Return (X, Y) of the center of cell containing provided text 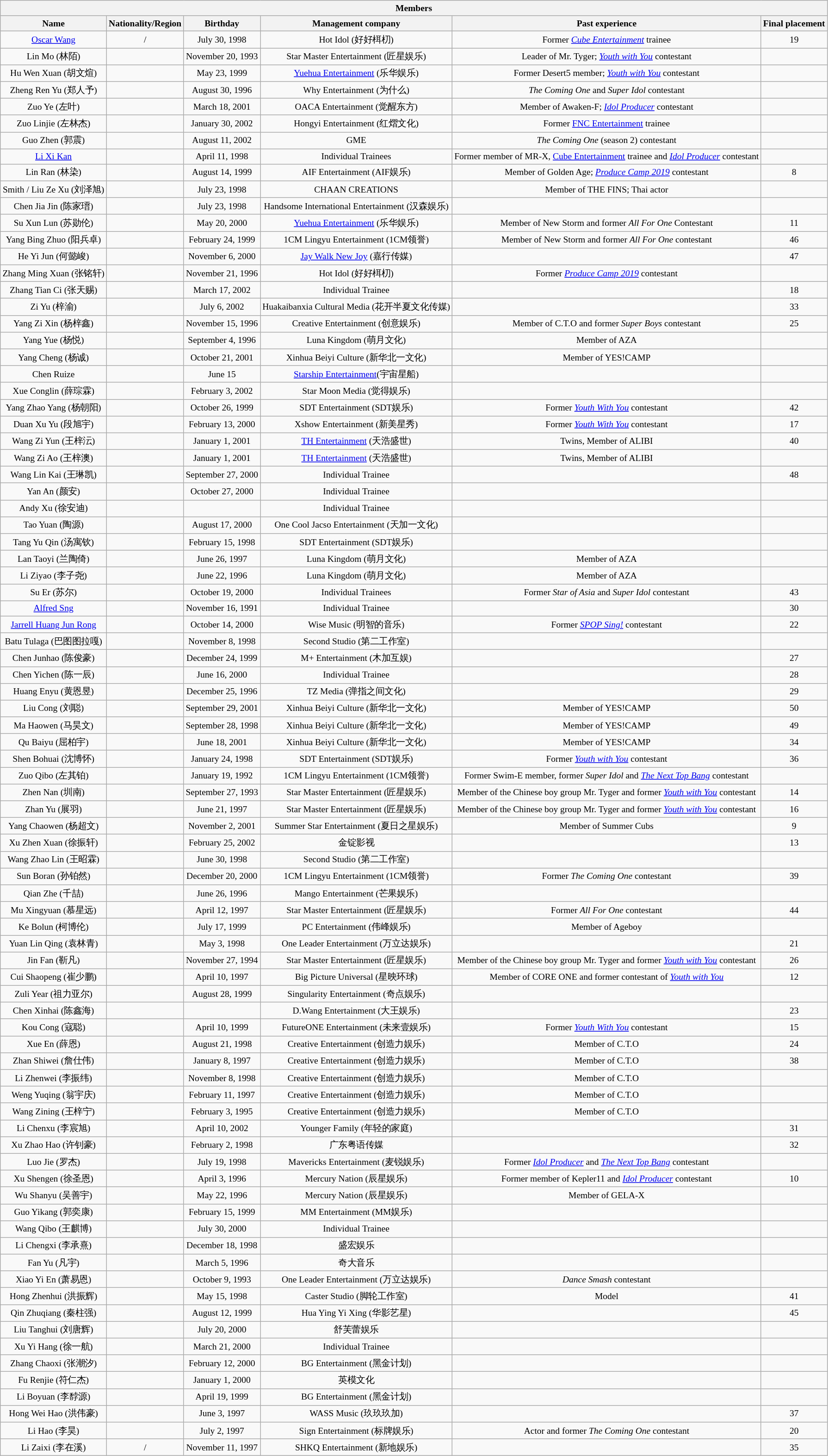
August 17, 2000 (222, 525)
20 (794, 1431)
February 11, 1997 (222, 1095)
June 15 (222, 374)
Li Boyuan (李馞源) (54, 1397)
Li Zaixi (李在溪) (54, 1447)
Zhang Ming Xuan (张铭轩) (54, 273)
25 (794, 324)
June 30, 1998 (222, 859)
Final placement (794, 23)
Li Hao (李昊) (54, 1431)
Andy Xu (徐安迪) (54, 508)
Qu Baiyu (屈柏宇) (54, 742)
February 24, 1999 (222, 240)
Model (607, 1296)
30 (794, 608)
Star Moon Media (觉得娱乐) (356, 391)
D.Wang Entertainment (大王娱乐) (356, 1011)
Tang Yu Qin (汤寓钦) (54, 542)
Former All For One contestant (607, 910)
Wang Zi Ao (王梓澳) (54, 458)
Lin Ran (林染) (54, 173)
Cui Shaopeng (崔少鹏) (54, 977)
FutureONE Entertainment (未来壹娱乐) (356, 1027)
Ma Haowen (马昊文) (54, 725)
Zhan Yu (展羽) (54, 809)
Wang Zining (王梓宁) (54, 1111)
July 20, 2000 (222, 1330)
Name (54, 23)
WASS Music (玖玖玖加) (356, 1413)
47 (794, 256)
Younger Family (年轻的家庭) (356, 1128)
39 (794, 876)
Yang Chaowen (杨超文) (54, 826)
Mango Entertainment (芒果娱乐) (356, 893)
45 (794, 1313)
Creative Entertainment (创意娱乐) (356, 324)
Xu Yi Hang (徐一航) (54, 1346)
19 (794, 39)
Member of THE FINS; Thai actor (607, 189)
February 2, 1998 (222, 1145)
Yang Zhao Yang (杨朝阳) (54, 407)
Qin Zhuqiang (秦柱强) (54, 1313)
May 3, 1998 (222, 943)
Member of New Storm and former All For One contestant (607, 240)
Member of Golden Age; Produce Camp 2019 contestant (607, 173)
December 25, 1996 (222, 691)
Hong Zhenhui (洪振辉) (54, 1296)
Former member of MR-X, Cube Entertainment trainee and Idol Producer contestant (607, 156)
Xue En (薛恩) (54, 1044)
September 27, 2000 (222, 475)
Guo Zhen (郭震) (54, 140)
Former Desert5 member; Youth with You contestant (607, 73)
Wang Zi Yun (王梓沄) (54, 441)
August 11, 2002 (222, 140)
Liu Cong (刘聪) (54, 709)
April 10, 1999 (222, 1027)
13 (794, 843)
Former Swim-E member, former Super Idol and The Next Top Bang contestant (607, 776)
Qian Zhe (千喆) (54, 893)
Wu Shanyu (吴善宇) (54, 1195)
March 17, 2002 (222, 290)
June 22, 1996 (222, 575)
February 3, 2002 (222, 391)
Chen Xinhai (陈鑫海) (54, 1011)
Why Entertainment (为什么) (356, 90)
MM Entertainment (MM娱乐) (356, 1212)
June 26, 1997 (222, 559)
Zhang Tian Ci (张天赐) (54, 290)
Summer Star Entertainment (夏日之星娱乐) (356, 826)
March 21, 2000 (222, 1346)
Wang Lin Kai (王琳凯) (54, 475)
Zhang Chaoxi (张潮汐) (54, 1363)
December 18, 1998 (222, 1246)
Leader of Mr. Tyger; Youth with You contestant (607, 56)
Former FNC Entertainment trainee (607, 124)
27 (794, 658)
Zheng Ren Yu (郑人予) (54, 90)
Chen Jia Jin (陈家瑨) (54, 206)
21 (794, 943)
Fan Yu (凡宇) (54, 1263)
Oscar Wang (54, 39)
August 21, 1998 (222, 1044)
Zuo Linjie (左林杰) (54, 124)
October 26, 1999 (222, 407)
9 (794, 826)
28 (794, 675)
Li Zhenwei (李振纬) (54, 1078)
Xshow Entertainment (新美星秀) (356, 424)
Liu Tanghui (刘唐辉) (54, 1330)
Mu Xingyuan (慕星远) (54, 910)
Former Cube Entertainment trainee (607, 39)
Big Picture Universal (星映环球) (356, 977)
November 20, 1993 (222, 56)
September 28, 1998 (222, 725)
July 30, 2000 (222, 1229)
Zuo Qibo (左其铂) (54, 776)
Members (414, 8)
OACA Entertainment (觉醒东方) (356, 106)
Jarrell Huang Jun Rong (54, 624)
One Cool Jacso Entertainment (天加一文化) (356, 525)
Jay Walk New Joy (嘉行传媒) (356, 256)
26 (794, 960)
37 (794, 1413)
Former member of Kepler11 and Idol Producer contestant (607, 1178)
Li Xi Kan (54, 156)
Yuan Lin Qing (袁林青) (54, 943)
50 (794, 709)
August 28, 1999 (222, 994)
Caster Studio (脚轮工作室) (356, 1296)
May 22, 1996 (222, 1195)
Wang Zhao Lin (王昭霖) (54, 859)
Huang Enyu (黄恩昱) (54, 691)
Member of Awaken-F; Idol Producer contestant (607, 106)
Ke Bolun (柯博伦) (54, 927)
Sign Entertainment (标牌娱乐) (356, 1431)
Member of C.T.O and former Super Boys contestant (607, 324)
January 19, 1992 (222, 776)
March 18, 2001 (222, 106)
Past experience (607, 23)
Dance Smash contestant (607, 1279)
奇大音乐 (356, 1263)
June 26, 1996 (222, 893)
金锭影视 (356, 843)
舒芙蕾娱乐 (356, 1330)
Li Chenxu (李宸旭) (54, 1128)
Hu Wen Xuan (胡文煊) (54, 73)
Huakaibanxia Cultural Media (花开半夏文化传媒) (356, 307)
Singularity Entertainment (奇点娱乐) (356, 994)
Zi Yu (梓渝) (54, 307)
April 19, 1999 (222, 1397)
29 (794, 691)
Zhen Nan (圳南) (54, 792)
Former Produce Camp 2019 contestant (607, 273)
Member of Summer Cubs (607, 826)
He Yi Jun (何懿峻) (54, 256)
24 (794, 1044)
Wise Music (明智的音乐) (356, 624)
The Coming One and Super Idol contestant (607, 90)
February 3, 1995 (222, 1111)
Sun Boran (孙铂然) (54, 876)
January 30, 2002 (222, 124)
Zuo Ye (左叶) (54, 106)
June 3, 1997 (222, 1413)
Former Star of Asia and Super Idol contestant (607, 592)
43 (794, 592)
22 (794, 624)
April 10, 2002 (222, 1128)
December 20, 2000 (222, 876)
Nationality/Region (145, 23)
17 (794, 424)
July 6, 2002 (222, 307)
October 14, 2000 (222, 624)
November 2, 2001 (222, 826)
42 (794, 407)
AIF Entertainment (AIF娱乐) (356, 173)
Kou Cong (寇聪) (54, 1027)
April 10, 1997 (222, 977)
Fu Renjie (符仁杰) (54, 1380)
November 11, 1997 (222, 1447)
Member of New Storm and former All For One Contestant (607, 223)
May 23, 1999 (222, 73)
Member of GELA-X (607, 1195)
14 (794, 792)
August 14, 1999 (222, 173)
Chen Junhao (陈俊豪) (54, 658)
英模文化 (356, 1380)
April 3, 1996 (222, 1178)
November 16, 1991 (222, 608)
44 (794, 910)
October 27, 2000 (222, 492)
October 21, 2001 (222, 357)
September 4, 1996 (222, 340)
February 15, 1998 (222, 542)
July 19, 1998 (222, 1162)
Chen Ruize (54, 374)
10 (794, 1178)
15 (794, 1027)
32 (794, 1145)
Former Idol Producer and The Next Top Bang contestant (607, 1162)
36 (794, 759)
8 (794, 173)
Su Xun Lun (苏勋伦) (54, 223)
CHAAN CREATIONS (356, 189)
Hong Wei Hao (洪伟豪) (54, 1413)
Weng Yuqing (翁宇庆) (54, 1095)
Zhan Shiwei (詹仕伟) (54, 1061)
Member of Ageboy (607, 927)
Tao Yuan (陶源) (54, 525)
46 (794, 240)
38 (794, 1061)
Yang Cheng (杨诚) (54, 357)
Xu Shengen (徐圣恩) (54, 1178)
August 12, 1999 (222, 1313)
M+ Entertainment (木加互娱) (356, 658)
GME (356, 140)
February 25, 2002 (222, 843)
Smith / Liu Ze Xu (刘泽旭) (54, 189)
49 (794, 725)
Duan Xu Yu (段旭宇) (54, 424)
April 11, 1998 (222, 156)
Starship Entertainment(宇宙星船) (356, 374)
Shen Bohuai (沈博怀) (54, 759)
May 20, 2000 (222, 223)
August 30, 1996 (222, 90)
Luo Jie (罗杰) (54, 1162)
PC Entertainment (伟峰娱乐) (356, 927)
Former Youth with You contestant (607, 759)
Batu Tulaga (巴图图拉嘎) (54, 641)
Alfred Sng (54, 608)
Xue Conglin (薛琮霖) (54, 391)
Xu Zhen Xuan (徐振轩) (54, 843)
November 27, 1994 (222, 960)
April 12, 1997 (222, 910)
June 16, 2000 (222, 675)
July 17, 1999 (222, 927)
July 2, 1997 (222, 1431)
Lin Mo (林陌) (54, 56)
40 (794, 441)
18 (794, 290)
Actor and former The Coming One contestant (607, 1431)
Yang Zi Xin (杨梓鑫) (54, 324)
The Coming One (season 2) contestant (607, 140)
16 (794, 809)
Su Er (苏尔) (54, 592)
Li Chengxi (李承熹) (54, 1246)
TZ Media (弹指之间文化) (356, 691)
Hongyi Entertainment (红熠文化) (356, 124)
November 15, 1996 (222, 324)
Birthday (222, 23)
33 (794, 307)
December 24, 1999 (222, 658)
Yan An (颜安) (54, 492)
Li Ziyao (李子尧) (54, 575)
June 18, 2001 (222, 742)
Chen Yichen (陈一辰) (54, 675)
35 (794, 1447)
41 (794, 1296)
11 (794, 223)
Member of CORE ONE and former contestant of Youth with You (607, 977)
Handsome International Entertainment (汉森娱乐) (356, 206)
Yang Yue (杨悦) (54, 340)
November 6, 2000 (222, 256)
January 8, 1997 (222, 1061)
July 30, 1998 (222, 39)
February 12, 2000 (222, 1363)
Xiao Yi En (萧易恩) (54, 1279)
March 5, 1996 (222, 1263)
November 21, 1996 (222, 273)
12 (794, 977)
October 19, 2000 (222, 592)
31 (794, 1128)
Yang Bing Zhuo (阳兵卓) (54, 240)
Xu Zhao Hao (许钊豪) (54, 1145)
February 15, 1999 (222, 1212)
SHKQ Entertainment (新地娱乐) (356, 1447)
34 (794, 742)
September 29, 2001 (222, 709)
Mavericks Entertainment (麦锐娱乐) (356, 1162)
Zuli Year (祖力亚尔) (54, 994)
January 24, 1998 (222, 759)
June 21, 1997 (222, 809)
Lan Taoyi (兰陶倚) (54, 559)
Management company (356, 23)
Wang Qibo (王麒博) (54, 1229)
Jin Fan (靳凡) (54, 960)
广东粤语传媒 (356, 1145)
Former The Coming One contestant (607, 876)
盛宏娱乐 (356, 1246)
Hua Ying Yi Xing (华影艺星) (356, 1313)
23 (794, 1011)
May 15, 1998 (222, 1296)
48 (794, 475)
Former SPOP Sing! contestant (607, 624)
October 9, 1993 (222, 1279)
February 13, 2000 (222, 424)
September 27, 1993 (222, 792)
January 1, 2000 (222, 1380)
Guo Yikang (郭奕康) (54, 1212)
